Search for the cell housing the specified text and yield its (x, y) center coordinate. 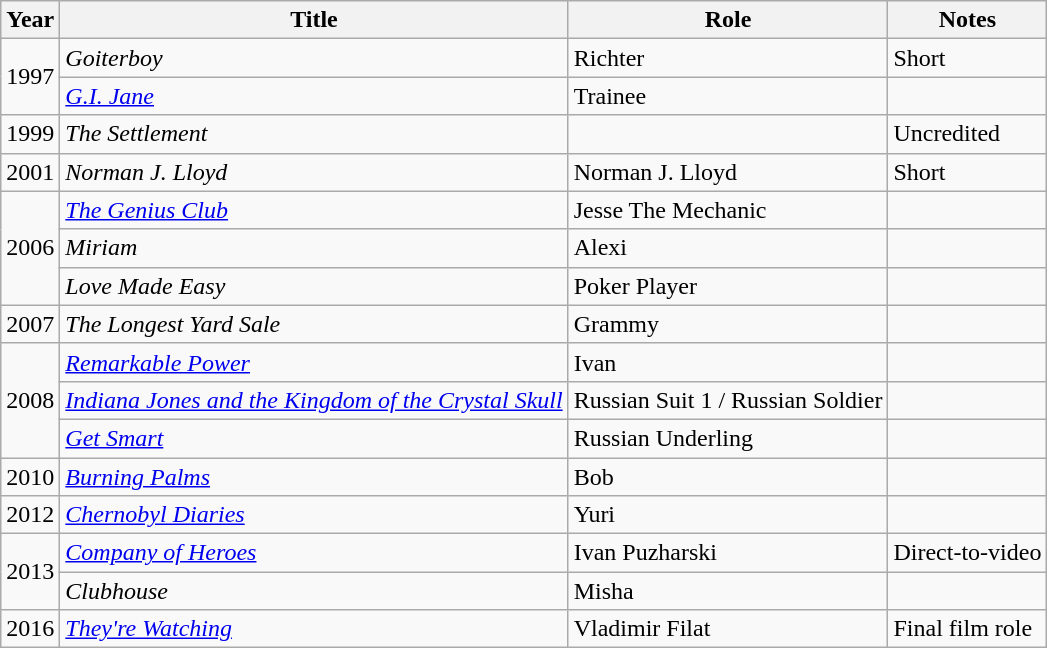
Goiterboy (314, 58)
Company of Heroes (314, 553)
2007 (30, 324)
Ivan (728, 362)
Vladimir Filat (728, 629)
Clubhouse (314, 591)
Miriam (314, 248)
Ivan Puzharski (728, 553)
Trainee (728, 96)
Richter (728, 58)
1997 (30, 77)
Remarkable Power (314, 362)
Grammy (728, 324)
2016 (30, 629)
2008 (30, 400)
Notes (968, 20)
Poker Player (728, 286)
Uncredited (968, 134)
G.I. Jane (314, 96)
Title (314, 20)
Direct-to-video (968, 553)
Russian Underling (728, 438)
The Genius Club (314, 210)
Chernobyl Diaries (314, 515)
Burning Palms (314, 477)
Role (728, 20)
Bob (728, 477)
2006 (30, 248)
Love Made Easy (314, 286)
Year (30, 20)
2012 (30, 515)
2010 (30, 477)
Yuri (728, 515)
1999 (30, 134)
The Longest Yard Sale (314, 324)
Russian Suit 1 / Russian Soldier (728, 400)
The Settlement (314, 134)
Jesse The Mechanic (728, 210)
They're Watching (314, 629)
Final film role (968, 629)
Alexi (728, 248)
2013 (30, 572)
Get Smart (314, 438)
Indiana Jones and the Kingdom of the Crystal Skull (314, 400)
Misha (728, 591)
2001 (30, 172)
